From the cell containing the given text, extract its center point as (x, y) coordinate. 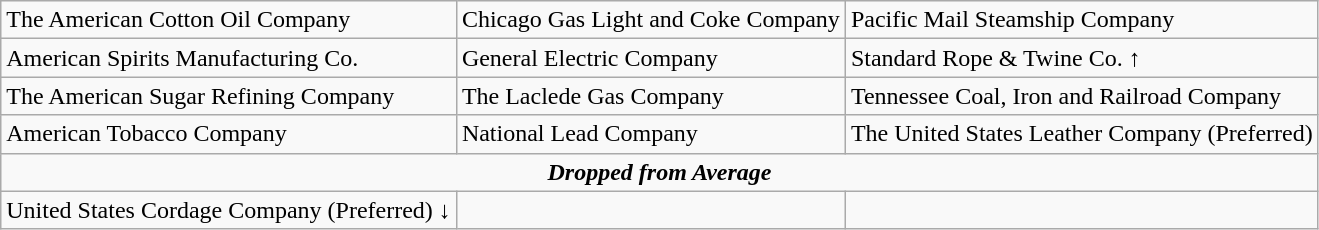
General Electric Company (650, 58)
Chicago Gas Light and Coke Company (650, 20)
The American Sugar Refining Company (229, 96)
Standard Rope & Twine Co. ↑ (1082, 58)
Tennessee Coal, Iron and Railroad Company (1082, 96)
American Tobacco Company (229, 134)
The American Cotton Oil Company (229, 20)
The United States Leather Company (Preferred) (1082, 134)
American Spirits Manufacturing Co. (229, 58)
United States Cordage Company (Preferred) ↓ (229, 210)
Pacific Mail Steamship Company (1082, 20)
Dropped from Average (660, 172)
The Laclede Gas Company (650, 96)
National Lead Company (650, 134)
